Detect which cell encompasses the target text, then output its (X, Y) center coordinate. 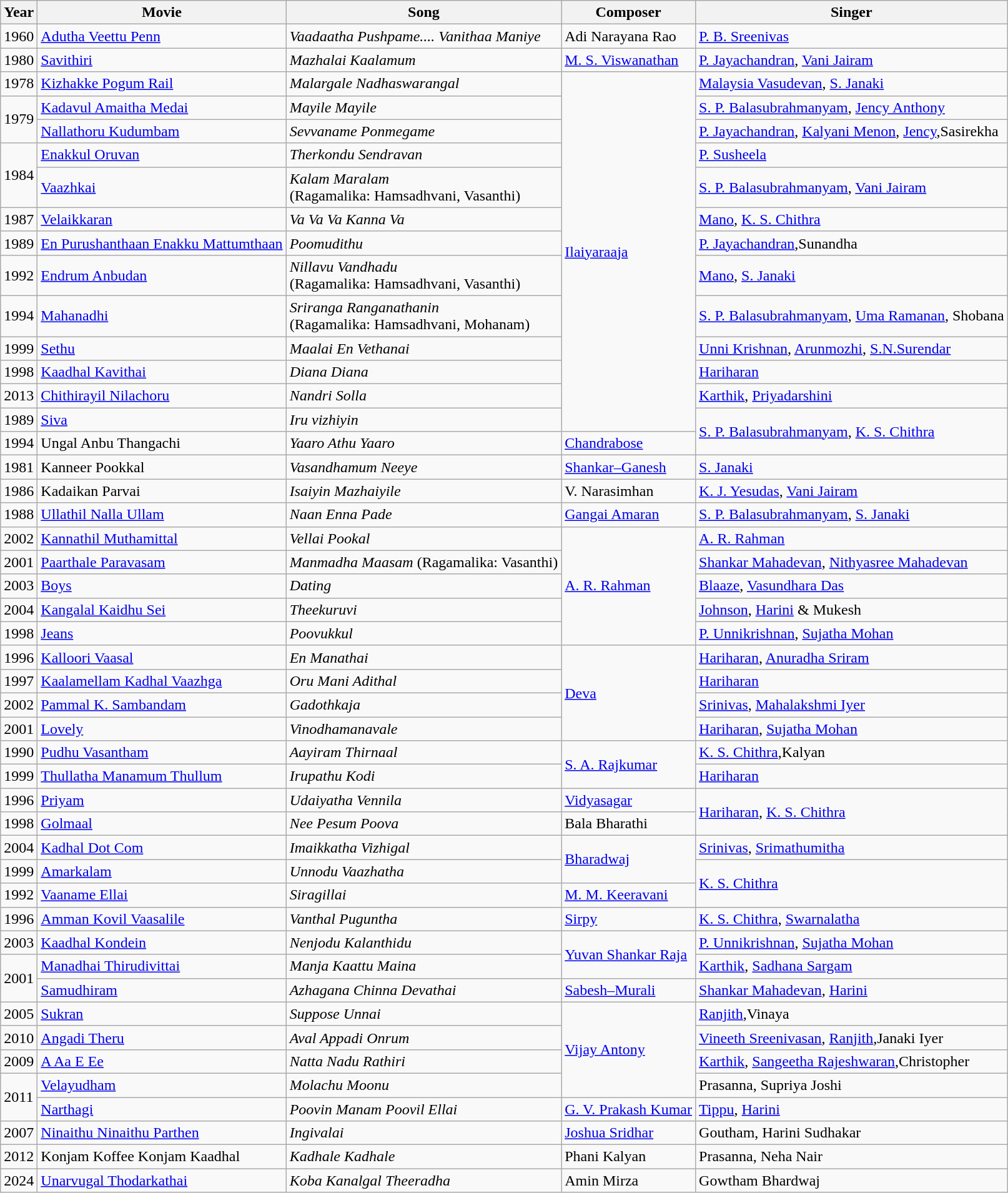
Hariharan, Anuradha Sriram (852, 657)
Kaalamellam Kadhal Vaazhga (162, 681)
Pudhu Vasantham (162, 753)
Kaadhal Kavithai (162, 372)
Malargale Nadhaswarangal (423, 84)
Phani Kalyan (628, 1157)
Therkondu Sendravan (423, 155)
2005 (19, 1014)
Ingivalai (423, 1133)
2007 (19, 1133)
En Manathai (423, 657)
Bharadwaj (628, 859)
Dating (423, 586)
2012 (19, 1157)
Nandri Solla (423, 396)
Priyam (162, 800)
Oru Mani Adithal (423, 681)
Tippu, Harini (852, 1109)
Kaadhal Kondein (162, 943)
M. S. Viswanathan (628, 60)
K. S. Chithra, Swarnalatha (852, 919)
Manja Kaattu Maina (423, 966)
Kannathil Muthamittal (162, 538)
Prasanna, Neha Nair (852, 1157)
Konjam Koffee Konjam Kaadhal (162, 1157)
Amin Mirza (628, 1181)
Angadi Theru (162, 1037)
Savithiri (162, 60)
Siragillai (423, 895)
Chithirayil Nilachoru (162, 396)
1987 (19, 219)
Ilaiyaraaja (628, 252)
Sethu (162, 348)
2010 (19, 1037)
Amman Kovil Vaasalile (162, 919)
Sabesh–Murali (628, 990)
1997 (19, 681)
Jeans (162, 633)
Endrum Anbudan (162, 275)
1960 (19, 36)
Vaadaatha Pushpame.... Vanithaa Maniye (423, 36)
Enakkul Oruvan (162, 155)
Vaazhkai (162, 187)
S. P. Balasubrahmanyam, Uma Ramanan, Shobana (852, 316)
2013 (19, 396)
K. S. Chithra (852, 883)
Udaiyatha Vennila (423, 800)
Joshua Sridhar (628, 1133)
S. A. Rajkumar (628, 765)
Hariharan, Sujatha Mohan (852, 729)
Golmaal (162, 824)
Sriranga Ranganathanin(Ragamalika: Hamsadhvani, Mohanam) (423, 316)
1979 (19, 119)
Goutham, Harini Sudhakar (852, 1133)
Unnodu Vaazhatha (423, 871)
1984 (19, 175)
Va Va Va Kanna Va (423, 219)
Velaikkaran (162, 219)
Sirpy (628, 919)
2009 (19, 1061)
Vidyasagar (628, 800)
Ullathil Nalla Ullam (162, 515)
2011 (19, 1097)
Paarthale Paravasam (162, 562)
1990 (19, 753)
Aval Appadi Onrum (423, 1037)
Manmadha Maasam (Ragamalika: Vasanthi) (423, 562)
Deva (628, 693)
Yaaro Athu Yaaro (423, 443)
Shankar Mahadevan, Harini (852, 990)
M. M. Keeravani (628, 895)
G. V. Prakash Kumar (628, 1109)
Irupathu Kodi (423, 776)
Aayiram Thirnaal (423, 753)
Kadaikan Parvai (162, 491)
Gadothkaja (423, 705)
1978 (19, 84)
S. P. Balasubrahmanyam, K. S. Chithra (852, 432)
1986 (19, 491)
Manadhai Thirudivittai (162, 966)
En Purushanthaan Enakku Mattumthaan (162, 243)
Vasandhamum Neeye (423, 467)
Vellai Pookal (423, 538)
Bala Bharathi (628, 824)
Kalam Maralam(Ragamalika: Hamsadhvani, Vasanthi) (423, 187)
Velayudham (162, 1085)
Azhagana Chinna Devathai (423, 990)
Nee Pesum Poova (423, 824)
Thullatha Manamum Thullum (162, 776)
Kadhale Kadhale (423, 1157)
1981 (19, 467)
Imaikkatha Vizhigal (423, 848)
Amarkalam (162, 871)
Vijay Antony (628, 1049)
S. P. Balasubrahmanyam, S. Janaki (852, 515)
Iru vizhiyin (423, 420)
P. Susheela (852, 155)
Song (423, 12)
Prasanna, Supriya Joshi (852, 1085)
Malaysia Vasudevan, S. Janaki (852, 84)
Ranjith,Vinaya (852, 1014)
Gangai Amaran (628, 515)
Adutha Veettu Penn (162, 36)
Karthik, Sadhana Sargam (852, 966)
Sukran (162, 1014)
Karthik, Priyadarshini (852, 396)
Mayile Mayile (423, 107)
Srinivas, Srimathumitha (852, 848)
Blaaze, Vasundhara Das (852, 586)
Chandrabose (628, 443)
Theekuruvi (423, 610)
Suppose Unnai (423, 1014)
2024 (19, 1181)
Gowtham Bhardwaj (852, 1181)
1980 (19, 60)
Yuvan Shankar Raja (628, 954)
Shankar Mahadevan, Nithyasree Mahadevan (852, 562)
Siva (162, 420)
Poovukkul (423, 633)
Unni Krishnan, Arunmozhi, S.N.Surendar (852, 348)
Vaaname Ellai (162, 895)
Johnson, Harini & Mukesh (852, 610)
Vinodhamanavale (423, 729)
V. Narasimhan (628, 491)
Mahanadhi (162, 316)
Kadhal Dot Com (162, 848)
Mano, K. S. Chithra (852, 219)
Naan Enna Pade (423, 515)
S. P. Balasubrahmanyam, Jency Anthony (852, 107)
Vanthal Puguntha (423, 919)
Molachu Moonu (423, 1085)
Nallathoru Kudumbam (162, 131)
P. B. Sreenivas (852, 36)
Narthagi (162, 1109)
Koba Kanalgal Theeradha (423, 1181)
P. Jayachandran, Vani Jairam (852, 60)
S. Janaki (852, 467)
Kizhakke Pogum Rail (162, 84)
Poovin Manam Poovil Ellai (423, 1109)
Lovely (162, 729)
Mazhalai Kaalamum (423, 60)
Singer (852, 12)
Kalloori Vaasal (162, 657)
Mano, S. Janaki (852, 275)
K. J. Yesudas, Vani Jairam (852, 491)
P. Jayachandran,Sunandha (852, 243)
Kangalal Kaidhu Sei (162, 610)
1988 (19, 515)
Natta Nadu Rathiri (423, 1061)
Composer (628, 12)
Karthik, Sangeetha Rajeshwaran,Christopher (852, 1061)
A Aa E Ee (162, 1061)
Maalai En Vethanai (423, 348)
Nenjodu Kalanthidu (423, 943)
Movie (162, 12)
Unarvugal Thodarkathai (162, 1181)
Year (19, 12)
S. P. Balasubrahmanyam, Vani Jairam (852, 187)
Sevvaname Ponmegame (423, 131)
Shankar–Ganesh (628, 467)
Adi Narayana Rao (628, 36)
Isaiyin Mazhaiyile (423, 491)
K. S. Chithra,Kalyan (852, 753)
Diana Diana (423, 372)
P. Jayachandran, Kalyani Menon, Jency,Sasirekha (852, 131)
Ninaithu Ninaithu Parthen (162, 1133)
Ungal Anbu Thangachi (162, 443)
Kanneer Pookkal (162, 467)
Hariharan, K. S. Chithra (852, 812)
Srinivas, Mahalakshmi Iyer (852, 705)
Vineeth Sreenivasan, Ranjith,Janaki Iyer (852, 1037)
Poomudithu (423, 243)
Kadavul Amaitha Medai (162, 107)
Pammal K. Sambandam (162, 705)
Nillavu Vandhadu(Ragamalika: Hamsadhvani, Vasanthi) (423, 275)
Samudhiram (162, 990)
Boys (162, 586)
